Identify which cell holds the provided text, then report its [X, Y] central coordinate. 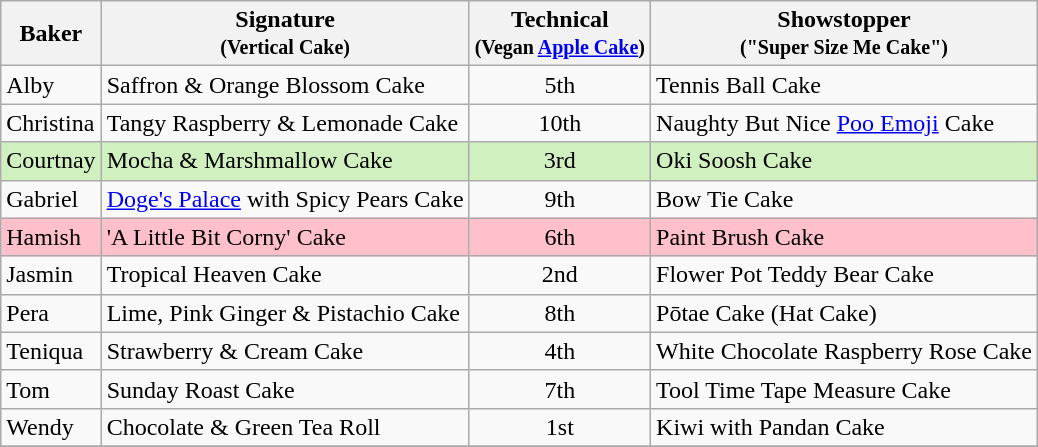
2nd [560, 275]
3rd [560, 161]
White Chocolate Raspberry Rose Cake [844, 351]
Signature(Vertical Cake) [285, 34]
Jasmin [51, 275]
'A Little Bit Corny' Cake [285, 237]
Saffron & Orange Blossom Cake [285, 85]
Pōtae Cake (Hat Cake) [844, 313]
1st [560, 427]
Kiwi with Pandan Cake [844, 427]
Christina [51, 123]
Baker [51, 34]
Paint Brush Cake [844, 237]
Pera [51, 313]
Gabriel [51, 199]
Strawberry & Cream Cake [285, 351]
Courtnay [51, 161]
6th [560, 237]
10th [560, 123]
Technical(Vegan Apple Cake) [560, 34]
Tangy Raspberry & Lemonade Cake [285, 123]
Lime, Pink Ginger & Pistachio Cake [285, 313]
Doge's Palace with Spicy Pears Cake [285, 199]
8th [560, 313]
Bow Tie Cake [844, 199]
Tom [51, 389]
9th [560, 199]
Flower Pot Teddy Bear Cake [844, 275]
Oki Soosh Cake [844, 161]
Showstopper("Super Size Me Cake") [844, 34]
Hamish [51, 237]
Tropical Heaven Cake [285, 275]
4th [560, 351]
Teniqua [51, 351]
Naughty But Nice Poo Emoji Cake [844, 123]
Wendy [51, 427]
7th [560, 389]
Mocha & Marshmallow Cake [285, 161]
Tennis Ball Cake [844, 85]
Tool Time Tape Measure Cake [844, 389]
Chocolate & Green Tea Roll [285, 427]
Alby [51, 85]
5th [560, 85]
Sunday Roast Cake [285, 389]
